Locate the cell with the specified text and output its (X, Y) center coordinate. 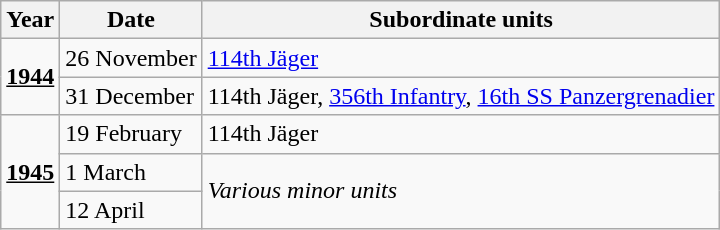
Subordinate units (461, 20)
31 December (131, 96)
1945 (30, 172)
26 November (131, 58)
1 March (131, 172)
114th Jäger, 356th Infantry, 16th SS Panzergrenadier (461, 96)
Various minor units (461, 191)
Year (30, 20)
1944 (30, 77)
Date (131, 20)
19 February (131, 134)
12 April (131, 210)
